Provide the (X, Y) coordinate of the cell's center where the given text is located.  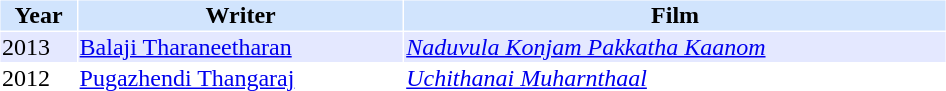
Film (676, 15)
Writer (240, 15)
Naduvula Konjam Pakkatha Kaanom (676, 47)
Year (38, 15)
2013 (38, 47)
Balaji Tharaneetharan (240, 47)
